Return the (x, y) coordinate for the center point of the cell that contains the specified text.  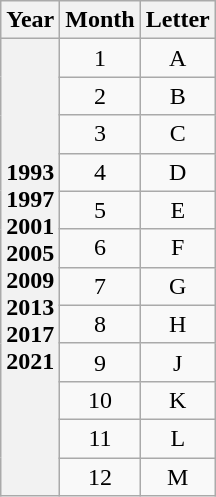
J (178, 362)
C (178, 134)
10 (100, 400)
Year (30, 20)
Letter (178, 20)
3 (100, 134)
7 (100, 286)
K (178, 400)
H (178, 324)
11 (100, 438)
19931997200120052009201320172021 (30, 268)
12 (100, 477)
Month (100, 20)
4 (100, 172)
5 (100, 210)
G (178, 286)
A (178, 58)
L (178, 438)
E (178, 210)
2 (100, 96)
F (178, 248)
1 (100, 58)
8 (100, 324)
9 (100, 362)
B (178, 96)
6 (100, 248)
D (178, 172)
M (178, 477)
